Output the (x, y) coordinate of the center of the cell containing the given text.  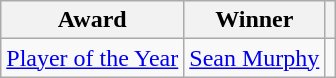
Sean Murphy (254, 58)
Award (92, 20)
Winner (254, 20)
Player of the Year (92, 58)
